Detect which cell encompasses the target text, then output its (X, Y) center coordinate. 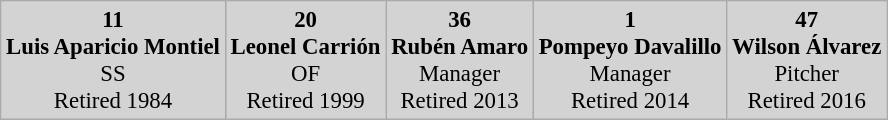
47Wilson ÁlvarezPitcherRetired 2016 (807, 60)
36Rubén AmaroManagerRetired 2013 (460, 60)
1Pompeyo DavalilloManagerRetired 2014 (630, 60)
20Leonel CarriónOFRetired 1999 (306, 60)
11Luis Aparicio MontielSSRetired 1984 (114, 60)
